Return (x, y) of the center of cell containing provided text 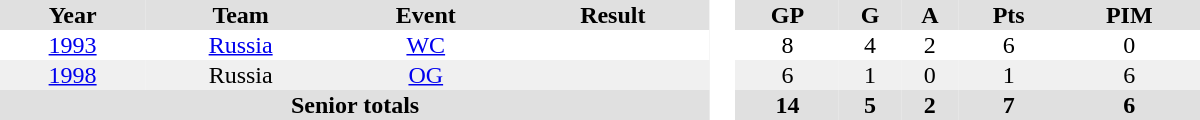
Team (240, 15)
1993 (72, 45)
7 (1009, 105)
Year (72, 15)
1998 (72, 75)
Event (426, 15)
Result (612, 15)
14 (788, 105)
PIM (1129, 15)
Senior totals (355, 105)
G (870, 15)
OG (426, 75)
Pts (1009, 15)
GP (788, 15)
A (930, 15)
8 (788, 45)
5 (870, 105)
WC (426, 45)
4 (870, 45)
